Capture the cell that displays the provided text and extract its (x, y) central coordinate. 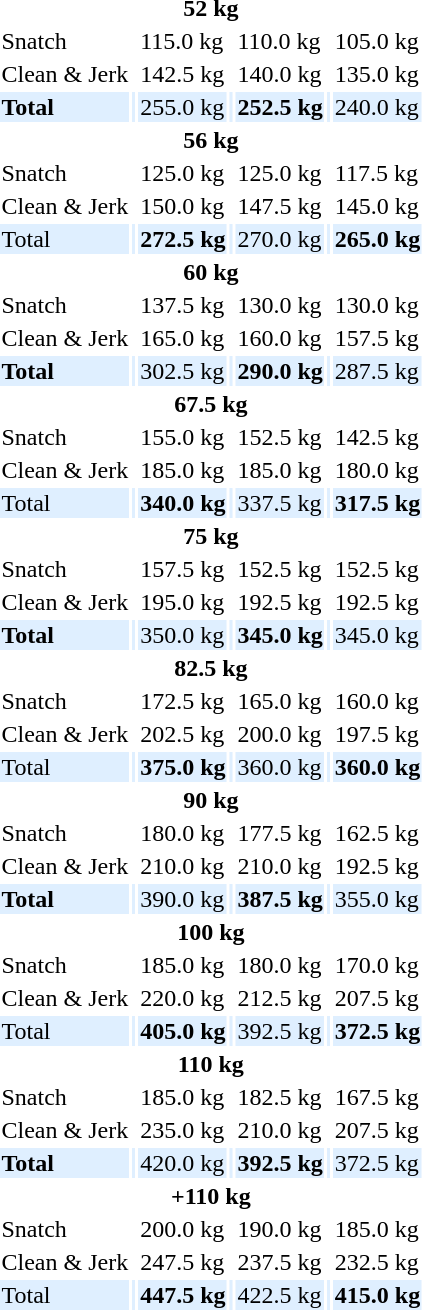
182.5 kg (280, 1097)
195.0 kg (183, 602)
422.5 kg (280, 1295)
247.5 kg (183, 1262)
115.0 kg (183, 41)
235.0 kg (183, 1130)
337.5 kg (280, 503)
90 kg (211, 800)
237.5 kg (280, 1262)
177.5 kg (280, 833)
212.5 kg (280, 998)
100 kg (211, 932)
240.0 kg (377, 107)
172.5 kg (183, 701)
110.0 kg (280, 41)
255.0 kg (183, 107)
387.5 kg (280, 899)
405.0 kg (183, 1031)
290.0 kg (280, 371)
82.5 kg (211, 668)
155.0 kg (183, 437)
232.5 kg (377, 1262)
390.0 kg (183, 899)
415.0 kg (377, 1295)
147.5 kg (280, 206)
67.5 kg (211, 404)
145.0 kg (377, 206)
60 kg (211, 272)
140.0 kg (280, 74)
162.5 kg (377, 833)
265.0 kg (377, 239)
447.5 kg (183, 1295)
150.0 kg (183, 206)
197.5 kg (377, 734)
375.0 kg (183, 767)
340.0 kg (183, 503)
135.0 kg (377, 74)
287.5 kg (377, 371)
420.0 kg (183, 1163)
170.0 kg (377, 965)
350.0 kg (183, 635)
56 kg (211, 140)
355.0 kg (377, 899)
+110 kg (211, 1196)
137.5 kg (183, 305)
105.0 kg (377, 41)
167.5 kg (377, 1097)
317.5 kg (377, 503)
75 kg (211, 536)
190.0 kg (280, 1229)
110 kg (211, 1064)
252.5 kg (280, 107)
202.5 kg (183, 734)
302.5 kg (183, 371)
272.5 kg (183, 239)
220.0 kg (183, 998)
117.5 kg (377, 173)
270.0 kg (280, 239)
